Extract the [X, Y] coordinate from the center of the cell holding the provided text.  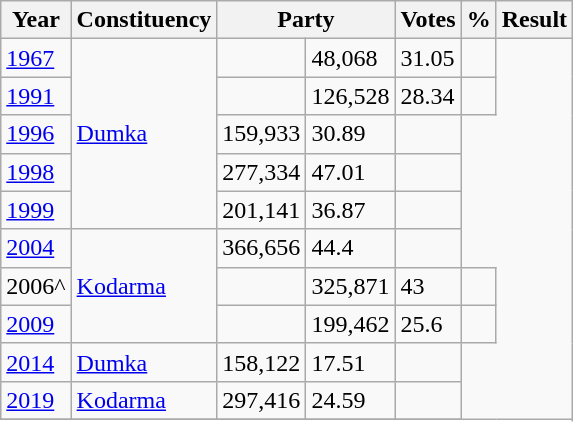
47.01 [350, 172]
2009 [36, 324]
28.34 [428, 96]
44.4 [350, 248]
158,122 [262, 362]
36.87 [350, 210]
Party [306, 20]
31.05 [428, 58]
297,416 [262, 400]
Votes [428, 20]
1996 [36, 134]
1991 [36, 96]
126,528 [350, 96]
Result [534, 20]
2006^ [36, 286]
1999 [36, 210]
% [478, 20]
17.51 [350, 362]
1998 [36, 172]
43 [428, 286]
2014 [36, 362]
277,334 [262, 172]
Constituency [144, 20]
2019 [36, 400]
199,462 [350, 324]
30.89 [350, 134]
366,656 [262, 248]
325,871 [350, 286]
201,141 [262, 210]
24.59 [350, 400]
2004 [36, 248]
25.6 [428, 324]
1967 [36, 58]
159,933 [262, 134]
48,068 [350, 58]
Year [36, 20]
